Return the (X, Y) coordinate for the center point of the cell that contains the specified text.  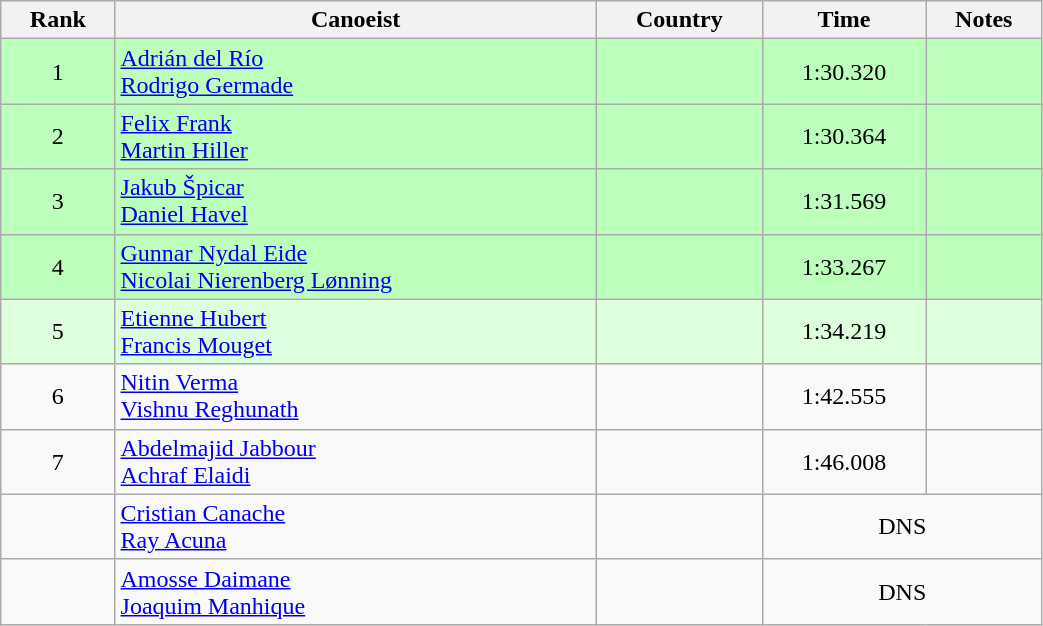
Felix FrankMartin Hiller (356, 136)
Adrián del RíoRodrigo Germade (356, 72)
1 (58, 72)
Jakub ŠpicarDaniel Havel (356, 202)
4 (58, 266)
1:33.267 (844, 266)
1:30.320 (844, 72)
6 (58, 396)
Rank (58, 20)
3 (58, 202)
1:31.569 (844, 202)
Time (844, 20)
Etienne HubertFrancis Mouget (356, 332)
5 (58, 332)
Abdelmajid JabbourAchraf Elaidi (356, 462)
Nitin VermaVishnu Reghunath (356, 396)
Canoeist (356, 20)
Amosse DaimaneJoaquim Manhique (356, 592)
Gunnar Nydal EideNicolai Nierenberg Lønning (356, 266)
Cristian CanacheRay Acuna (356, 526)
1:30.364 (844, 136)
7 (58, 462)
1:42.555 (844, 396)
2 (58, 136)
1:46.008 (844, 462)
1:34.219 (844, 332)
Notes (984, 20)
Country (679, 20)
